Identify which cell holds the provided text, then report its [x, y] central coordinate. 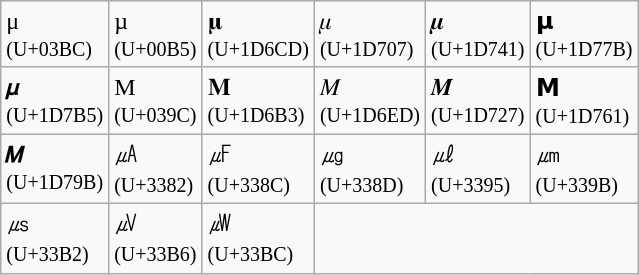
𝝻(U+1D77B) [584, 34]
㎛(U+339B) [584, 169]
㎂(U+3382) [156, 169]
𝛭(U+1D6ED) [370, 100]
Μ(U+039C) [156, 100]
μ(U+03BC) [55, 34]
㎍(U+338D) [370, 169]
𝜇(U+1D707) [370, 34]
𝚳(U+1D6B3) [258, 100]
𝛍(U+1D6CD) [258, 34]
㎕(U+3395) [478, 169]
𝝡(U+1D761) [584, 100]
𝞛(U+1D79B) [55, 169]
𝜧(U+1D727) [478, 100]
㎶(U+33B6) [156, 238]
µ(U+00B5) [156, 34]
㎲(U+33B2) [55, 238]
㎼(U+33BC) [258, 238]
㎌(U+338C) [258, 169]
𝞵(U+1D7B5) [55, 100]
𝝁(U+1D741) [478, 34]
